Scan for the cell matching the given text and deliver its [x, y] coordinate at center. 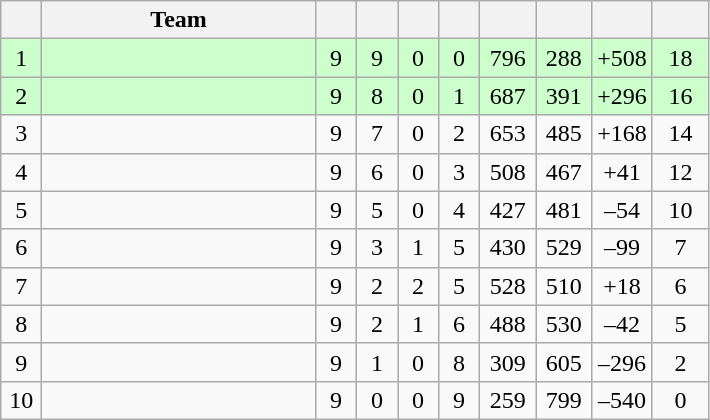
467 [564, 172]
427 [508, 210]
529 [564, 248]
653 [508, 134]
687 [508, 96]
–54 [622, 210]
796 [508, 58]
+168 [622, 134]
259 [508, 400]
12 [680, 172]
799 [564, 400]
528 [508, 286]
288 [564, 58]
488 [508, 324]
14 [680, 134]
510 [564, 286]
–540 [622, 400]
605 [564, 362]
+18 [622, 286]
530 [564, 324]
309 [508, 362]
+296 [622, 96]
+41 [622, 172]
+508 [622, 58]
430 [508, 248]
16 [680, 96]
391 [564, 96]
508 [508, 172]
Team [179, 20]
481 [564, 210]
–42 [622, 324]
18 [680, 58]
485 [564, 134]
–296 [622, 362]
–99 [622, 248]
